Find where the given text appears and provide that cell's center as (x, y) coordinate. 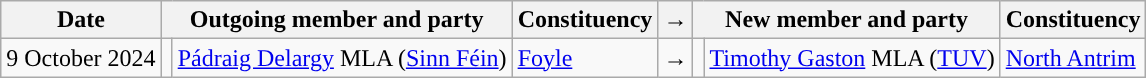
Outgoing member and party (336, 20)
North Antrim (1073, 58)
Pádraig Delargy MLA (Sinn Féin) (342, 58)
Foyle (585, 58)
Timothy Gaston MLA (TUV) (852, 58)
9 October 2024 (81, 58)
New member and party (846, 20)
Date (81, 20)
